Capture the cell that displays the provided text and extract its [X, Y] central coordinate. 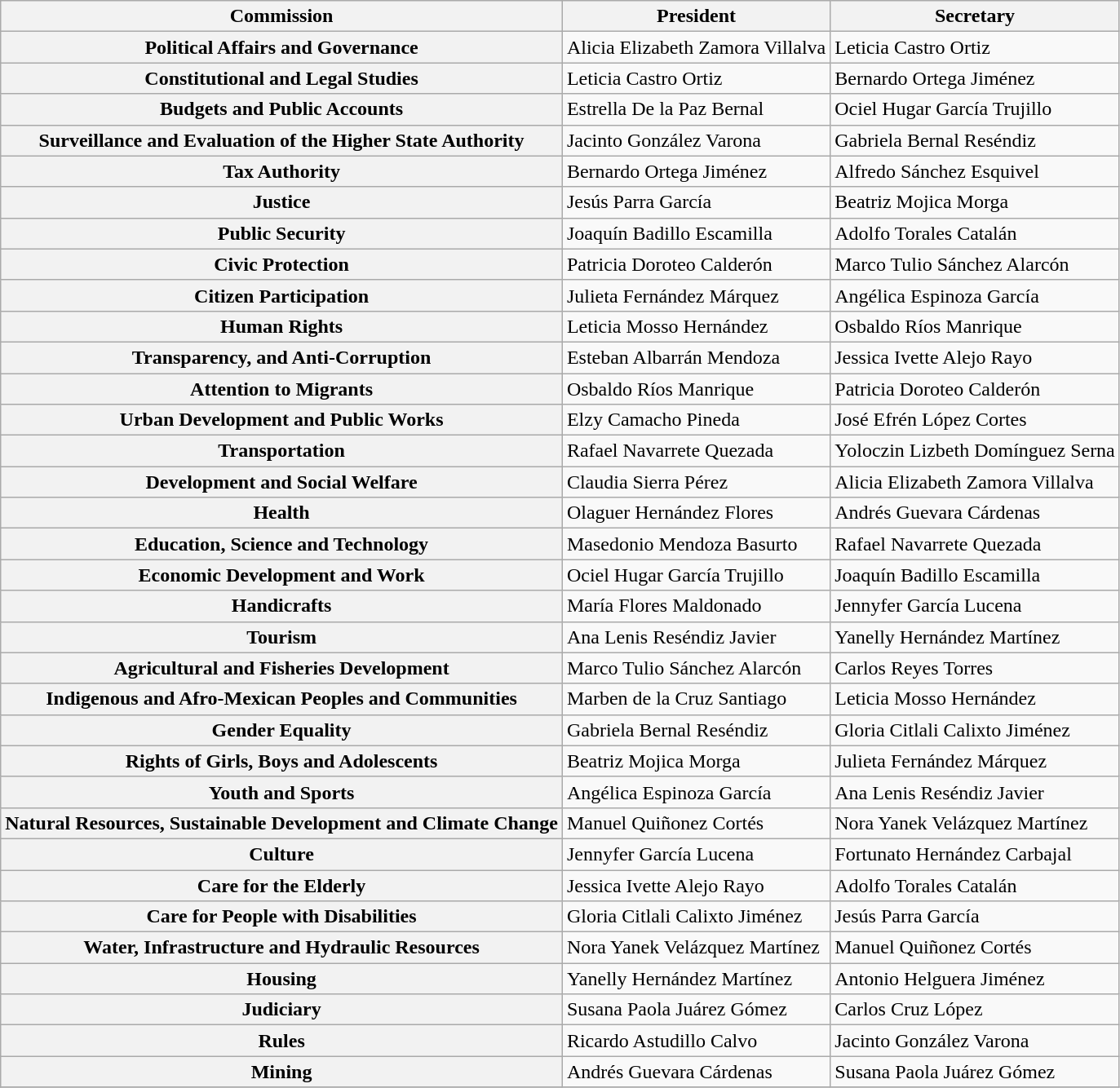
Youth and Sports [282, 792]
Gender Equality [282, 730]
Care for the Elderly [282, 885]
Development and Social Welfare [282, 482]
Care for People with Disabilities [282, 917]
José Efrén López Cortes [976, 420]
Elzy Camacho Pineda [696, 420]
Carlos Reyes Torres [976, 668]
Claudia Sierra Pérez [696, 482]
Handicrafts [282, 606]
Human Rights [282, 326]
Justice [282, 202]
Housing [282, 979]
Indigenous and Afro-Mexican Peoples and Communities [282, 699]
Water, Infrastructure and Hydraulic Resources [282, 948]
Constitutional and Legal Studies [282, 78]
Tax Authority [282, 171]
Alfredo Sánchez Esquivel [976, 171]
Antonio Helguera Jiménez [976, 979]
Masedonio Mendoza Basurto [696, 544]
Public Security [282, 233]
Secretary [976, 16]
Civic Protection [282, 264]
Attention to Migrants [282, 389]
Judiciary [282, 1010]
Estrella De la Paz Bernal [696, 109]
Transparency, and Anti-Corruption [282, 357]
Fortunato Hernández Carbajal [976, 854]
Political Affairs and Governance [282, 47]
Yoloczin Lizbeth Domínguez Serna [976, 451]
Agricultural and Fisheries Development [282, 668]
Transportation [282, 451]
Budgets and Public Accounts [282, 109]
María Flores Maldonado [696, 606]
Esteban Albarrán Mendoza [696, 357]
Rights of Girls, Boys and Adolescents [282, 761]
Citizen Participation [282, 295]
President [696, 16]
Tourism [282, 637]
Education, Science and Technology [282, 544]
Surveillance and Evaluation of the Higher State Authority [282, 140]
Olaguer Hernández Flores [696, 513]
Health [282, 513]
Urban Development and Public Works [282, 420]
Economic Development and Work [282, 575]
Commission [282, 16]
Marben de la Cruz Santiago [696, 699]
Rules [282, 1041]
Natural Resources, Sustainable Development and Climate Change [282, 823]
Mining [282, 1072]
Carlos Cruz López [976, 1010]
Ricardo Astudillo Calvo [696, 1041]
Culture [282, 854]
